Return the [x, y] coordinate for the center point of the cell that contains the specified text.  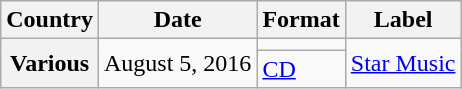
CD [301, 69]
Date [177, 20]
Label [403, 20]
Format [301, 20]
Various [50, 64]
Country [50, 20]
August 5, 2016 [177, 64]
Star Music [403, 64]
